Detect which cell encompasses the target text, then output its [x, y] center coordinate. 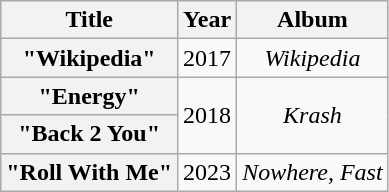
Album [313, 20]
"Energy" [90, 96]
"Back 2 You" [90, 134]
"Wikipedia" [90, 58]
Year [208, 20]
Wikipedia [313, 58]
2018 [208, 115]
"Roll With Me" [90, 172]
Title [90, 20]
Nowhere, Fast [313, 172]
Krash [313, 115]
2017 [208, 58]
2023 [208, 172]
